Determine the (X, Y) coordinate at the center of the cell enclosing the given text.  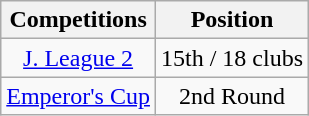
2nd Round (232, 96)
Competitions (78, 20)
15th / 18 clubs (232, 58)
J. League 2 (78, 58)
Position (232, 20)
Emperor's Cup (78, 96)
